From the cell containing the given text, extract its center point as [x, y] coordinate. 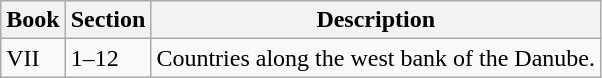
Description [376, 20]
1–12 [108, 58]
Book [33, 20]
Countries along the west bank of the Danube. [376, 58]
Section [108, 20]
VII [33, 58]
